Find where the given text appears and provide that cell's center as (x, y) coordinate. 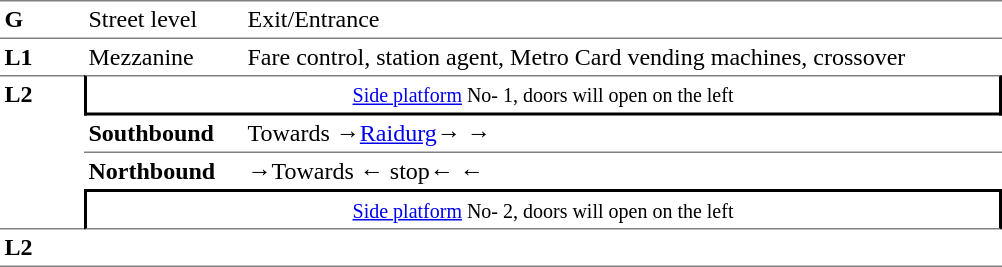
G (42, 20)
Fare control, station agent, Metro Card vending machines, crossover (622, 57)
Northbound (164, 171)
Street level (164, 20)
→Towards ← stop← ← (622, 171)
Side platform No- 1, doors will open on the left (543, 95)
L1 (42, 57)
Exit/Entrance (622, 20)
L2 (42, 152)
Mezzanine (164, 57)
Side platform No- 2, doors will open on the left (543, 209)
Towards →Raidurg→ → (622, 135)
Southbound (164, 135)
